Identify which cell holds the provided text, then report its (x, y) central coordinate. 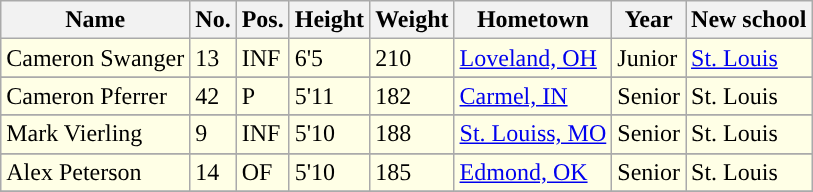
6'5 (329, 58)
9 (213, 134)
New school (749, 20)
14 (213, 172)
Weight (412, 20)
Loveland, OH (533, 58)
No. (213, 20)
42 (213, 96)
St. Louiss, MO (533, 134)
P (262, 96)
Name (96, 20)
Year (649, 20)
210 (412, 58)
Hometown (533, 20)
188 (412, 134)
Carmel, IN (533, 96)
Height (329, 20)
13 (213, 58)
OF (262, 172)
Alex Peterson (96, 172)
Cameron Swanger (96, 58)
Cameron Pferrer (96, 96)
182 (412, 96)
185 (412, 172)
5'11 (329, 96)
Junior (649, 58)
Pos. (262, 20)
Mark Vierling (96, 134)
Edmond, OK (533, 172)
